Search for the cell housing the specified text and yield its (x, y) center coordinate. 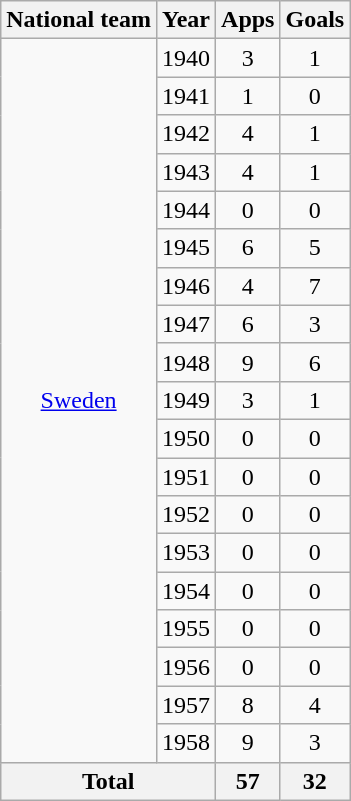
1957 (186, 705)
1942 (186, 134)
1955 (186, 629)
Goals (315, 20)
32 (315, 781)
1948 (186, 362)
Total (108, 781)
National team (79, 20)
57 (248, 781)
Apps (248, 20)
1950 (186, 438)
1943 (186, 172)
1941 (186, 96)
7 (315, 286)
1956 (186, 667)
1945 (186, 248)
1946 (186, 286)
1954 (186, 591)
1949 (186, 400)
Sweden (79, 400)
1958 (186, 743)
1951 (186, 477)
1952 (186, 515)
1940 (186, 58)
1944 (186, 210)
8 (248, 705)
5 (315, 248)
1947 (186, 324)
1953 (186, 553)
Year (186, 20)
